Search for the cell housing the specified text and yield its [X, Y] center coordinate. 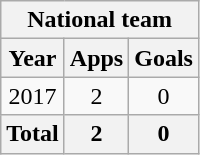
Total [33, 134]
Apps [96, 58]
Goals [164, 58]
National team [100, 20]
2017 [33, 96]
Year [33, 58]
